Search for the cell housing the specified text and yield its [x, y] center coordinate. 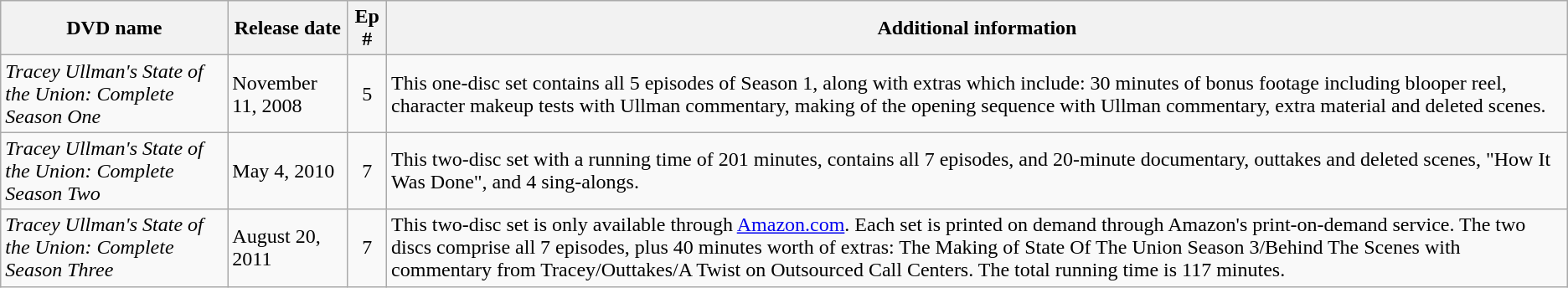
August 20, 2011 [288, 248]
DVD name [114, 28]
November 11, 2008 [288, 94]
May 4, 2010 [288, 171]
Ep # [367, 28]
Tracey Ullman's State of the Union: Complete Season Three [114, 248]
5 [367, 94]
Tracey Ullman's State of the Union: Complete Season One [114, 94]
Release date [288, 28]
Additional information [977, 28]
Tracey Ullman's State of the Union: Complete Season Two [114, 171]
